Determine the (x, y) coordinate at the center of the cell enclosing the given text.  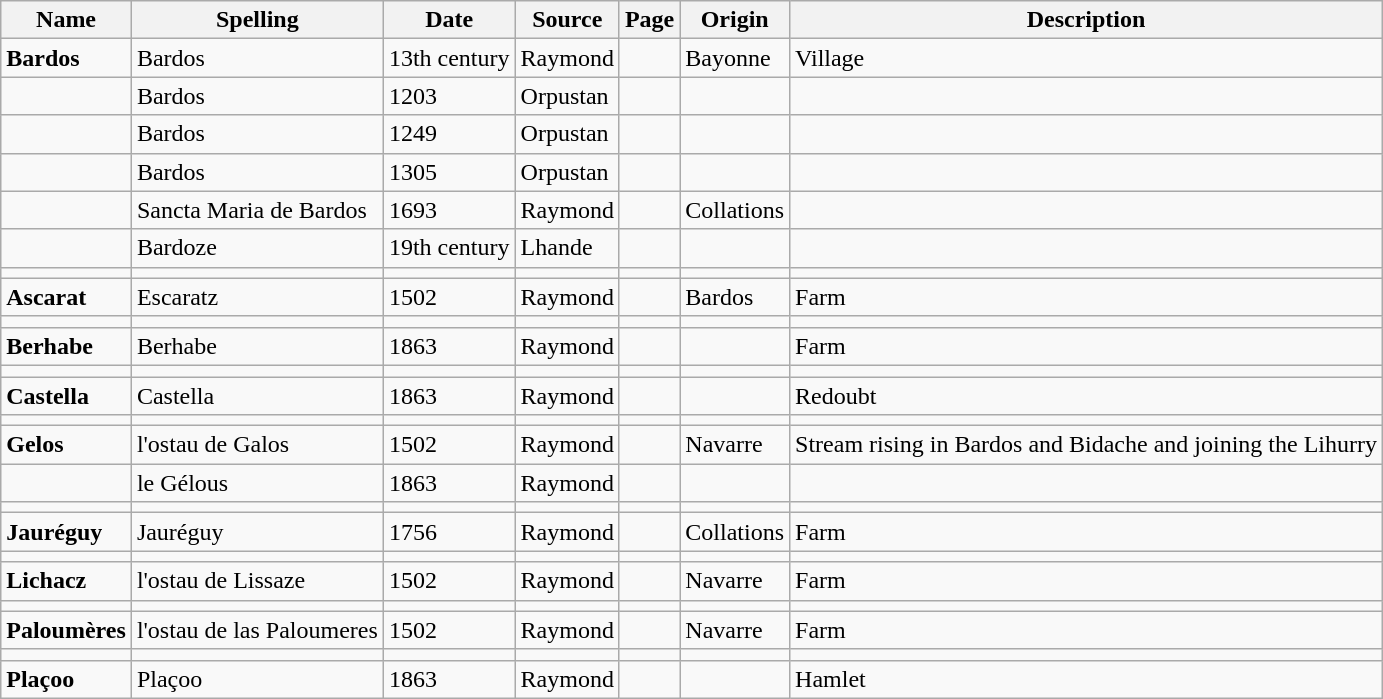
1756 (449, 532)
Bardoze (257, 248)
Gelos (66, 445)
1305 (449, 172)
Bayonne (735, 58)
1693 (449, 210)
Hamlet (1086, 679)
l'ostau de Galos (257, 445)
Lhande (567, 248)
l'ostau de las Paloumeres (257, 630)
Stream rising in Bardos and Bidache and joining the Lihurry (1086, 445)
Origin (735, 20)
Village (1086, 58)
Redoubt (1086, 395)
Source (567, 20)
1249 (449, 134)
Sancta Maria de Bardos (257, 210)
Lichacz (66, 581)
l'ostau de Lissaze (257, 581)
Paloumères (66, 630)
13th century (449, 58)
1203 (449, 96)
Name (66, 20)
Spelling (257, 20)
Ascarat (66, 297)
Date (449, 20)
19th century (449, 248)
Escaratz (257, 297)
Page (649, 20)
Description (1086, 20)
le Gélous (257, 483)
